Provide the (X, Y) coordinate of the cell's center where the given text is located.  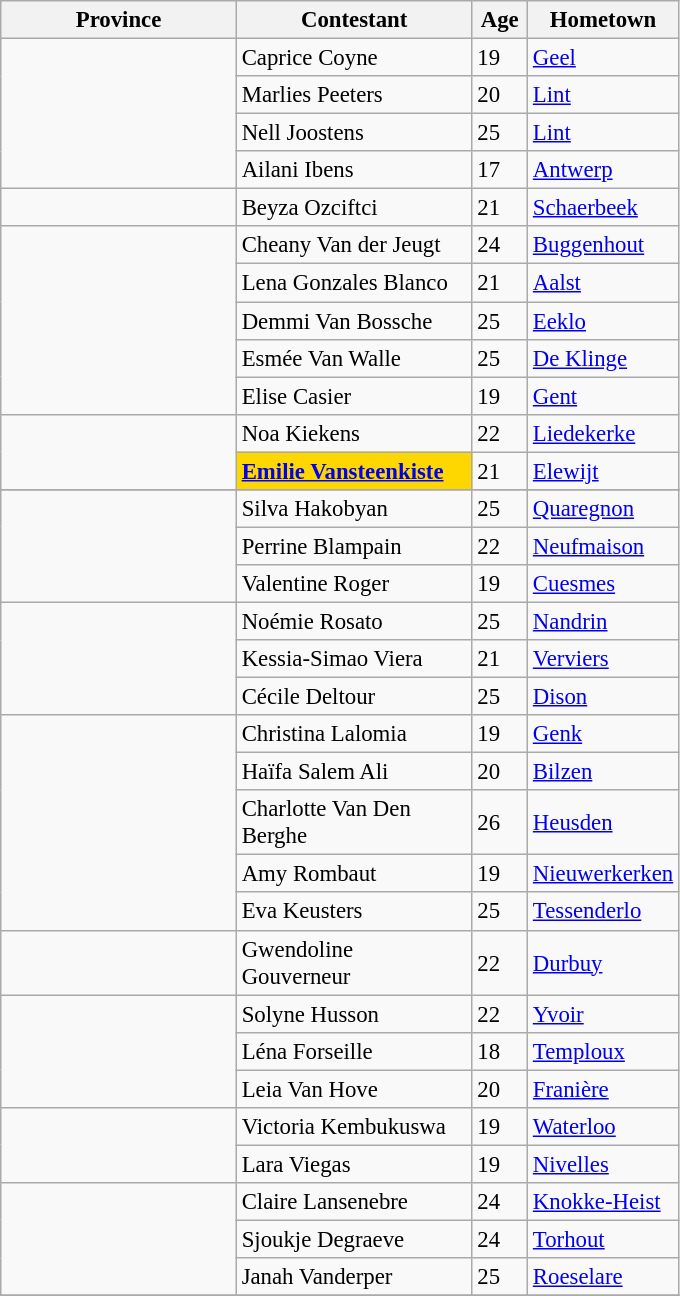
Gwendoline Gouverneur (354, 962)
Antwerp (604, 170)
Lara Viegas (354, 1164)
Elewijt (604, 471)
Claire Lansenebre (354, 1202)
Kessia-Simao Viera (354, 659)
Marlies Peeters (354, 95)
18 (500, 1051)
Victoria Kembukuswa (354, 1127)
Bilzen (604, 772)
Buggenhout (604, 245)
Sjoukje Degraeve (354, 1239)
Contestant (354, 20)
Knokke-Heist (604, 1202)
Waterloo (604, 1127)
Franière (604, 1089)
Cuesmes (604, 584)
Noémie Rosato (354, 621)
Beyza Ozciftci (354, 208)
Aalst (604, 283)
Roeselare (604, 1277)
Valentine Roger (354, 584)
Temploux (604, 1051)
Lena Gonzales Blanco (354, 283)
Perrine Blampain (354, 546)
Esmée Van Walle (354, 358)
Eeklo (604, 321)
Dison (604, 697)
Leia Van Hove (354, 1089)
Nieuwerkerken (604, 874)
Schaerbeek (604, 208)
Charlotte Van Den Berghe (354, 822)
Province (119, 20)
Tessenderlo (604, 912)
26 (500, 822)
Demmi Van Bossche (354, 321)
Neufmaison (604, 546)
Emilie Vansteenkiste (354, 471)
Liedekerke (604, 433)
Nivelles (604, 1164)
De Klinge (604, 358)
Elise Casier (354, 396)
Amy Rombaut (354, 874)
Janah Vanderper (354, 1277)
Torhout (604, 1239)
Nandrin (604, 621)
Haïfa Salem Ali (354, 772)
Ailani Ibens (354, 170)
17 (500, 170)
Cécile Deltour (354, 697)
Age (500, 20)
Yvoir (604, 1014)
Caprice Coyne (354, 58)
Heusden (604, 822)
Eva Keusters (354, 912)
Verviers (604, 659)
Geel (604, 58)
Christina Lalomia (354, 734)
Genk (604, 734)
Nell Joostens (354, 133)
Solyne Husson (354, 1014)
Gent (604, 396)
Cheany Van der Jeugt (354, 245)
Noa Kiekens (354, 433)
Quaregnon (604, 509)
Hometown (604, 20)
Léna Forseille (354, 1051)
Silva Hakobyan (354, 509)
Durbuy (604, 962)
